Identify which cell holds the provided text, then report its (X, Y) central coordinate. 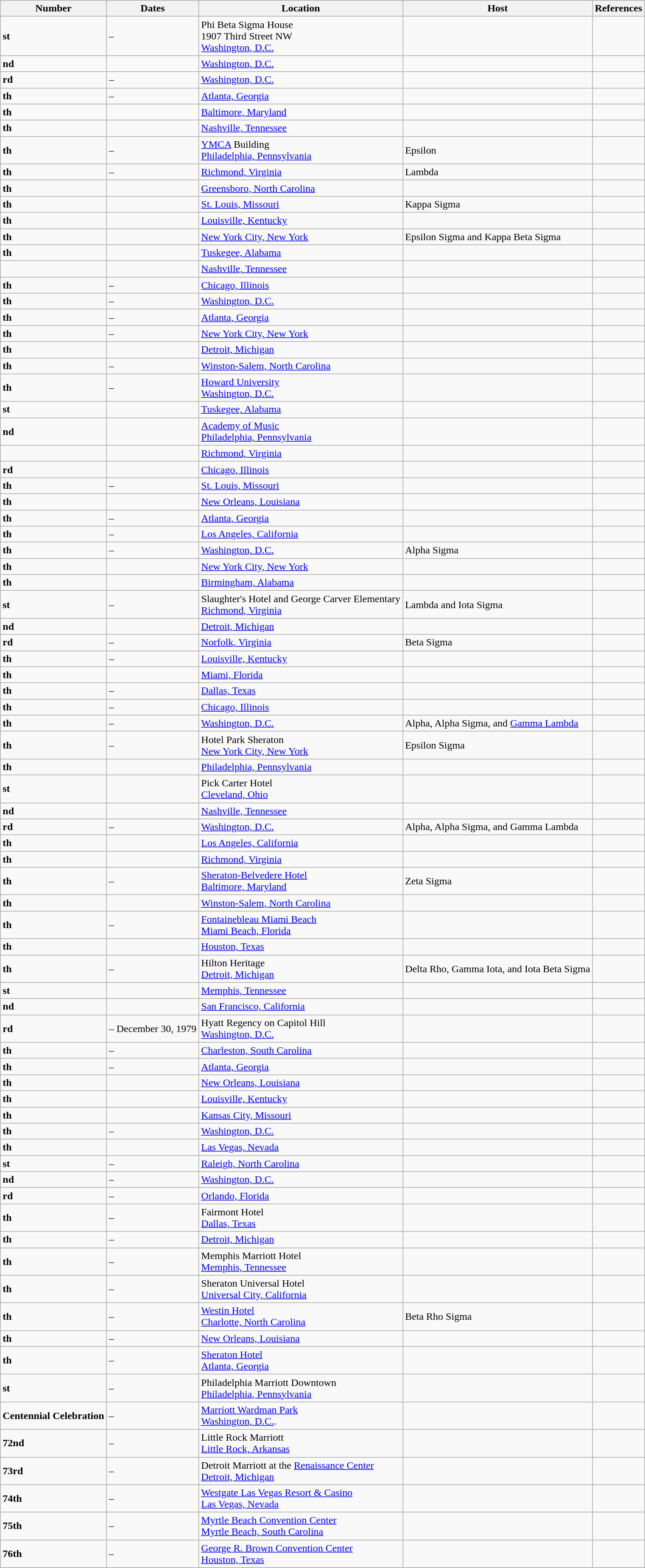
Westin HotelCharlotte, North Carolina (301, 1316)
Sheraton Universal HotelUniversal City, California (301, 1289)
Charleston, South Carolina (301, 1050)
Slaughter's Hotel and George Carver ElementaryRichmond, Virginia (301, 604)
References (618, 8)
Hilton HeritageDetroit, Michigan (301, 968)
72nd (53, 1443)
Sheraton HotelAtlanta, Georgia (301, 1360)
Howard UniversityWashington, D.C. (301, 388)
San Francisco, California (301, 1007)
George R. Brown Convention CenterHouston, Texas (301, 1554)
Delta Rho, Gamma Iota, and Iota Beta Sigma (498, 968)
Fairmont HotelDallas, Texas (301, 1218)
Beta Sigma (498, 642)
Epsilon Sigma and Kappa Beta Sigma (498, 236)
Las Vegas, Nevada (301, 1147)
– December 30, 1979 (153, 1029)
Houston, Texas (301, 947)
Centennial Celebration (53, 1416)
Myrtle Beach Convention CenterMyrtle Beach, South Carolina (301, 1526)
Raleigh, North Carolina (301, 1164)
Dallas, Texas (301, 691)
Westgate Las Vegas Resort & CasinoLas Vegas, Nevada (301, 1499)
Detroit Marriott at the Renaissance CenterDetroit, Michigan (301, 1471)
Memphis Marriott HotelMemphis, Tennessee (301, 1261)
Kansas City, Missouri (301, 1115)
Fontainebleau Miami BeachMiami Beach, Florida (301, 925)
Epsilon (498, 150)
75th (53, 1526)
Beta Rho Sigma (498, 1316)
Little Rock MarriottLittle Rock, Arkansas (301, 1443)
Birmingham, Alabama (301, 583)
Memphis, Tennessee (301, 990)
Philadelphia, Pennsylvania (301, 767)
73rd (53, 1471)
Lambda and Iota Sigma (498, 604)
Phi Beta Sigma House1907 Third Street NWWashington, D.C. (301, 36)
Sheraton-Belvedere HotelBaltimore, Maryland (301, 881)
Zeta Sigma (498, 881)
Alpha Sigma (498, 550)
Norfolk, Virginia (301, 642)
Academy of MusicPhiladelphia, Pennsylvania (301, 431)
Baltimore, Maryland (301, 112)
Lambda (498, 172)
76th (53, 1554)
Pick Carter HotelCleveland, Ohio (301, 788)
Location (301, 8)
YMCA BuildingPhiladelphia, Pennsylvania (301, 150)
Hyatt Regency on Capitol HillWashington, D.C. (301, 1029)
Philadelphia Marriott DowntownPhiladelphia, Pennsylvania (301, 1388)
Marriott Wardman ParkWashington, D.C.. (301, 1416)
74th (53, 1499)
Kappa Sigma (498, 204)
Miami, Florida (301, 675)
Greensboro, North Carolina (301, 188)
Dates (153, 8)
Host (498, 8)
Hotel Park SheratonNew York City, New York (301, 745)
Orlando, Florida (301, 1196)
Epsilon Sigma (498, 745)
Number (53, 8)
